Locate the cell with the specified text and output its (X, Y) center coordinate. 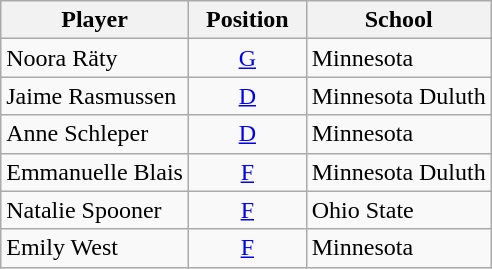
Natalie Spooner (95, 210)
G (247, 58)
Player (95, 20)
Position (247, 20)
Emmanuelle Blais (95, 172)
Anne Schleper (95, 134)
Emily West (95, 248)
Jaime Rasmussen (95, 96)
Noora Räty (95, 58)
School (398, 20)
Ohio State (398, 210)
